Identify which cell holds the provided text, then report its (x, y) central coordinate. 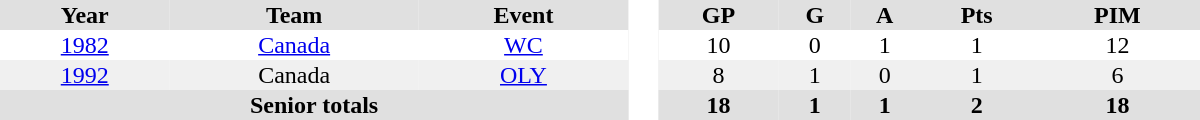
G (815, 15)
12 (1118, 45)
Team (294, 15)
WC (524, 45)
6 (1118, 75)
1982 (85, 45)
GP (718, 15)
Year (85, 15)
PIM (1118, 15)
2 (976, 105)
A (885, 15)
OLY (524, 75)
10 (718, 45)
Pts (976, 15)
Event (524, 15)
1992 (85, 75)
Senior totals (314, 105)
8 (718, 75)
